Determine the [X, Y] coordinate at the center of the cell enclosing the given text.  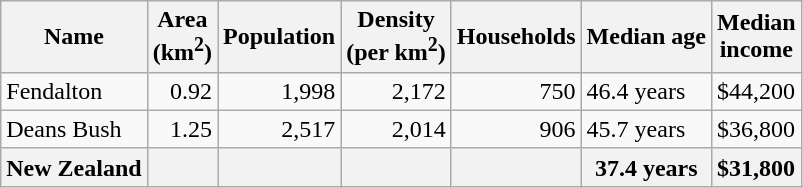
46.4 years [646, 91]
Area(km2) [182, 37]
2,517 [280, 129]
2,014 [396, 129]
2,172 [396, 91]
$31,800 [756, 167]
$36,800 [756, 129]
Medianincome [756, 37]
906 [516, 129]
Fendalton [74, 91]
37.4 years [646, 167]
Deans Bush [74, 129]
0.92 [182, 91]
Population [280, 37]
$44,200 [756, 91]
New Zealand [74, 167]
45.7 years [646, 129]
Households [516, 37]
Name [74, 37]
Density(per km2) [396, 37]
Median age [646, 37]
1,998 [280, 91]
750 [516, 91]
1.25 [182, 129]
